Scan for the cell matching the given text and deliver its (X, Y) coordinate at center. 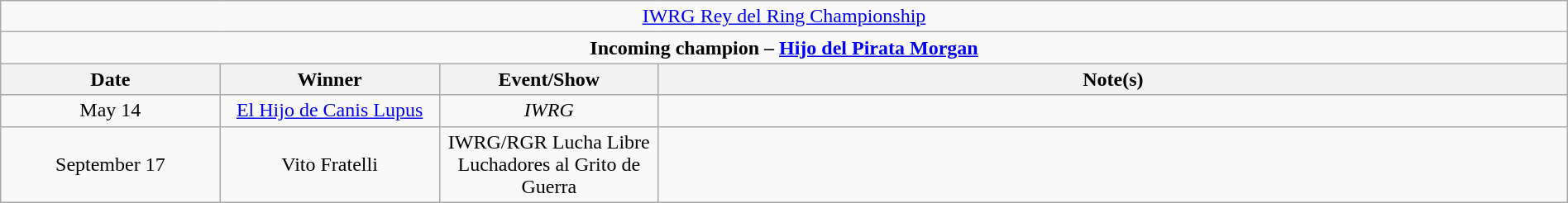
IWRG (549, 111)
IWRG Rey del Ring Championship (784, 17)
Winner (329, 79)
Note(s) (1113, 79)
May 14 (111, 111)
IWRG/RGR Lucha Libre Luchadores al Grito de Guerra (549, 164)
Incoming champion – Hijo del Pirata Morgan (784, 48)
Event/Show (549, 79)
Date (111, 79)
El Hijo de Canis Lupus (329, 111)
September 17 (111, 164)
Vito Fratelli (329, 164)
